Provide the [x, y] coordinate of the cell's center where the given text is located.  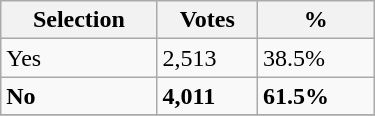
Yes [79, 58]
2,513 [207, 58]
Selection [79, 20]
38.5% [316, 58]
61.5% [316, 96]
4,011 [207, 96]
% [316, 20]
No [79, 96]
Votes [207, 20]
